Capture the cell that displays the provided text and extract its (x, y) central coordinate. 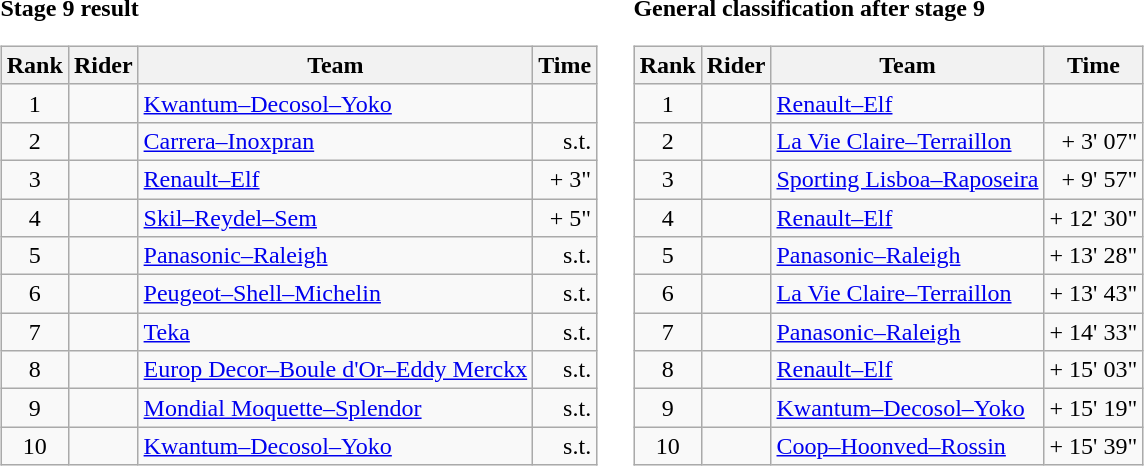
+ 13' 28" (1094, 256)
+ 15' 19" (1094, 408)
Coop–Hoonved–Rossin (908, 446)
+ 3' 07" (1094, 141)
Teka (336, 332)
Peugeot–Shell–Michelin (336, 294)
+ 12' 30" (1094, 217)
Mondial Moquette–Splendor (336, 408)
Carrera–Inoxpran (336, 141)
Sporting Lisboa–Raposeira (908, 179)
+ 3" (565, 179)
+ 13' 43" (1094, 294)
+ 14' 33" (1094, 332)
+ 5" (565, 217)
Europ Decor–Boule d'Or–Eddy Merckx (336, 370)
+ 15' 03" (1094, 370)
+ 15' 39" (1094, 446)
+ 9' 57" (1094, 179)
Skil–Reydel–Sem (336, 217)
